Determine the (x, y) coordinate at the center of the cell enclosing the given text.  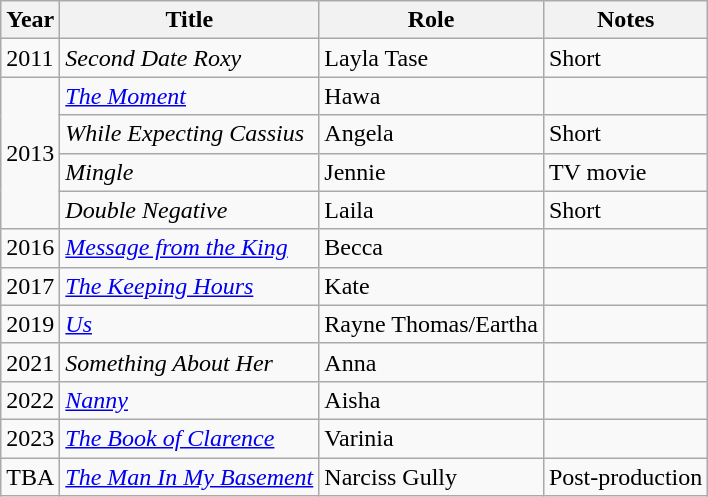
2016 (30, 248)
Us (190, 324)
Year (30, 20)
Double Negative (190, 210)
The Book of Clarence (190, 438)
The Keeping Hours (190, 286)
2023 (30, 438)
2017 (30, 286)
2011 (30, 58)
Rayne Thomas/Eartha (432, 324)
Anna (432, 362)
Role (432, 20)
2019 (30, 324)
TBA (30, 477)
Layla Tase (432, 58)
Nanny (190, 400)
The Man In My Basement (190, 477)
While Expecting Cassius (190, 134)
Message from the King (190, 248)
2013 (30, 153)
Kate (432, 286)
Narciss Gully (432, 477)
Post-production (625, 477)
Angela (432, 134)
Second Date Roxy (190, 58)
Mingle (190, 172)
Notes (625, 20)
TV movie (625, 172)
The Moment (190, 96)
Varinia (432, 438)
Becca (432, 248)
Hawa (432, 96)
Aisha (432, 400)
Title (190, 20)
Jennie (432, 172)
2021 (30, 362)
2022 (30, 400)
Laila (432, 210)
Something About Her (190, 362)
